Extract the (X, Y) coordinate from the center of the cell holding the provided text.  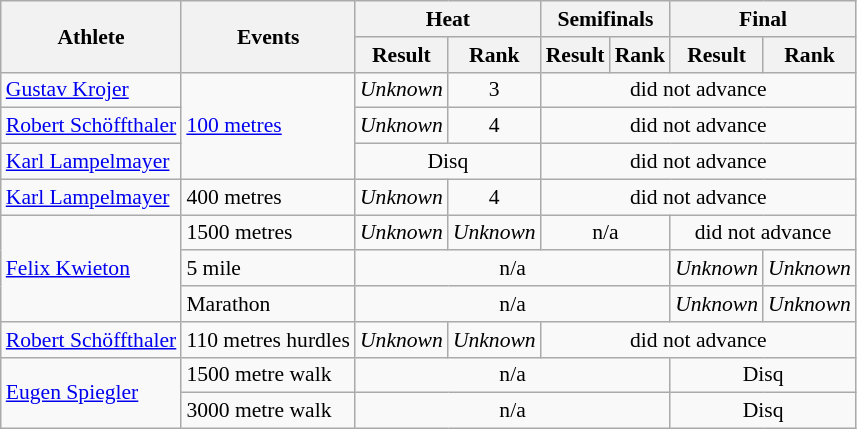
1500 metre walk (268, 375)
3000 metre walk (268, 411)
5 mile (268, 269)
Events (268, 36)
Gustav Krojer (92, 90)
100 metres (268, 126)
400 metres (268, 197)
Athlete (92, 36)
Heat (448, 19)
3 (494, 90)
Final (763, 19)
1500 metres (268, 233)
Marathon (268, 304)
Eugen Spiegler (92, 392)
110 metres hurdles (268, 340)
Felix Kwieton (92, 268)
Semifinals (606, 19)
